Return the [x, y] coordinate for the center point of the cell that contains the specified text.  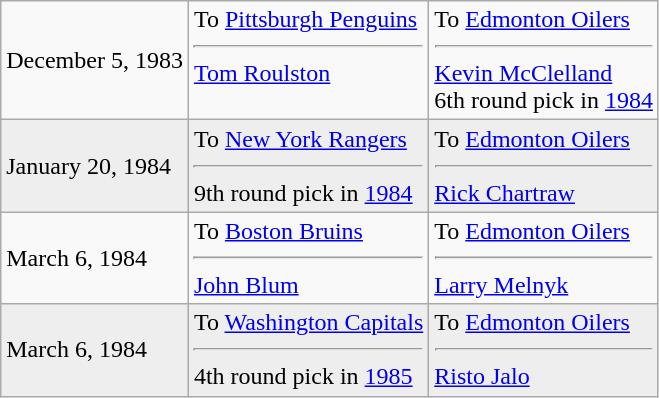
To Edmonton OilersRick Chartraw [544, 166]
December 5, 1983 [95, 60]
January 20, 1984 [95, 166]
To Washington Capitals4th round pick in 1985 [308, 350]
To Edmonton OilersKevin McClelland6th round pick in 1984 [544, 60]
To Pittsburgh PenguinsTom Roulston [308, 60]
To New York Rangers9th round pick in 1984 [308, 166]
To Edmonton OilersLarry Melnyk [544, 258]
To Edmonton OilersRisto Jalo [544, 350]
To Boston BruinsJohn Blum [308, 258]
